Return (x, y) of the center of cell containing provided text 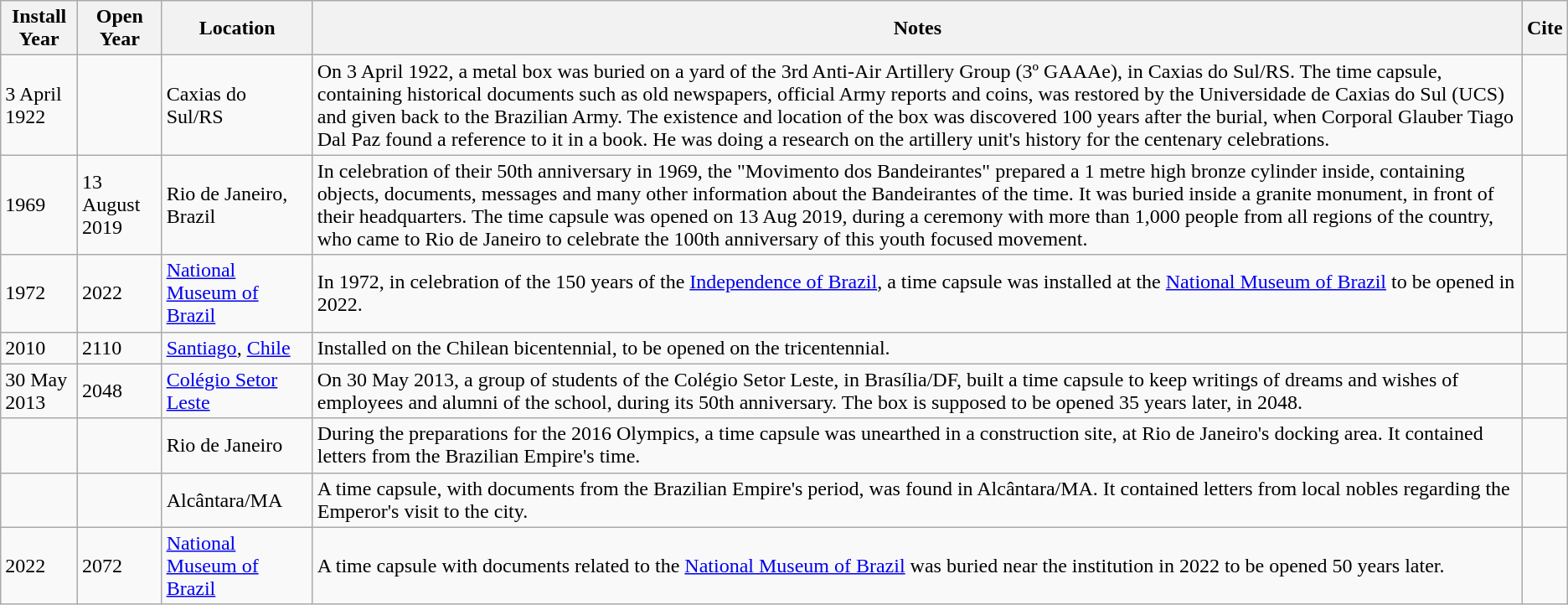
30 May 2013 (39, 390)
13 August 2019 (119, 204)
Notes (917, 28)
2048 (119, 390)
2110 (119, 348)
3 April 1922 (39, 106)
Alcântara/MA (237, 499)
1972 (39, 293)
Rio de Janeiro (237, 446)
1969 (39, 204)
OpenYear (119, 28)
Santiago, Chile (237, 348)
InstallYear (39, 28)
Location (237, 28)
2072 (119, 566)
Rio de Janeiro, Brazil (237, 204)
2010 (39, 348)
Cite (1545, 28)
Installed on the Chilean bicentennial, to be opened on the tricentennial. (917, 348)
Colégio Setor Leste (237, 390)
A time capsule with documents related to the National Museum of Brazil was buried near the institution in 2022 to be opened 50 years later. (917, 566)
Caxias do Sul/RS (237, 106)
